For the text-containing cell, return its midpoint in [X, Y] coordinate format. 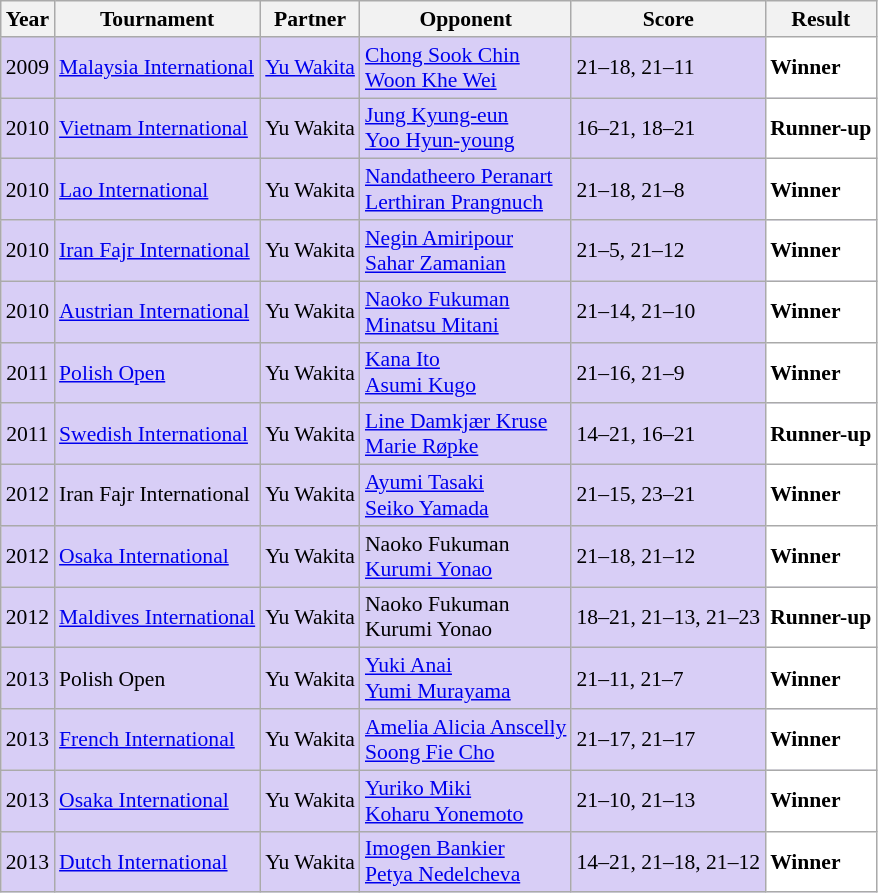
Maldives International [157, 618]
Year [28, 19]
Jung Kyung-eun Yoo Hyun-young [466, 128]
2009 [28, 68]
14–21, 16–21 [668, 434]
21–11, 21–7 [668, 678]
21–18, 21–11 [668, 68]
Opponent [466, 19]
Score [668, 19]
Vietnam International [157, 128]
French International [157, 740]
Lao International [157, 190]
Dutch International [157, 862]
Austrian International [157, 312]
Imogen Bankier Petya Nedelcheva [466, 862]
Yuki Anai Yumi Murayama [466, 678]
Amelia Alicia Anscelly Soong Fie Cho [466, 740]
21–15, 23–21 [668, 496]
21–16, 21–9 [668, 372]
21–14, 21–10 [668, 312]
21–17, 21–17 [668, 740]
Swedish International [157, 434]
Naoko Fukuman Minatsu Mitani [466, 312]
Tournament [157, 19]
21–18, 21–8 [668, 190]
21–5, 21–12 [668, 250]
14–21, 21–18, 21–12 [668, 862]
Kana Ito Asumi Kugo [466, 372]
18–21, 21–13, 21–23 [668, 618]
21–18, 21–12 [668, 556]
Line Damkjær Kruse Marie Røpke [466, 434]
Negin Amiripour Sahar Zamanian [466, 250]
Ayumi Tasaki Seiko Yamada [466, 496]
21–10, 21–13 [668, 800]
Partner [310, 19]
Nandatheero Peranart Lerthiran Prangnuch [466, 190]
Yuriko Miki Koharu Yonemoto [466, 800]
16–21, 18–21 [668, 128]
Malaysia International [157, 68]
Chong Sook Chin Woon Khe Wei [466, 68]
Result [820, 19]
